Return (X, Y) of the center of cell containing provided text 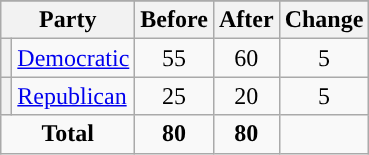
Democratic (74, 58)
After (246, 20)
Change (324, 20)
20 (246, 96)
Party (68, 20)
25 (174, 96)
Before (174, 20)
Republican (74, 96)
55 (174, 58)
Total (68, 134)
60 (246, 58)
